Output the (X, Y) coordinate of the center of the cell containing the given text.  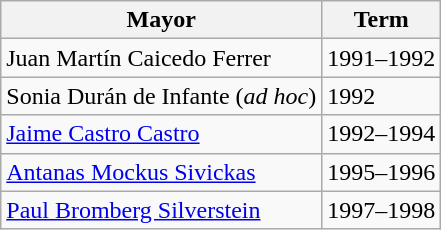
Mayor (162, 20)
Juan Martín Caicedo Ferrer (162, 58)
1992–1994 (382, 134)
Antanas Mockus Sivickas (162, 172)
Jaime Castro Castro (162, 134)
Paul Bromberg Silverstein (162, 210)
1997–1998 (382, 210)
Sonia Durán de Infante (ad hoc) (162, 96)
Term (382, 20)
1995–1996 (382, 172)
1992 (382, 96)
1991–1992 (382, 58)
